For the text-containing cell, return its midpoint in (x, y) coordinate format. 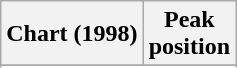
Chart (1998) (72, 34)
Peakposition (189, 34)
